Search for the cell housing the specified text and yield its [X, Y] center coordinate. 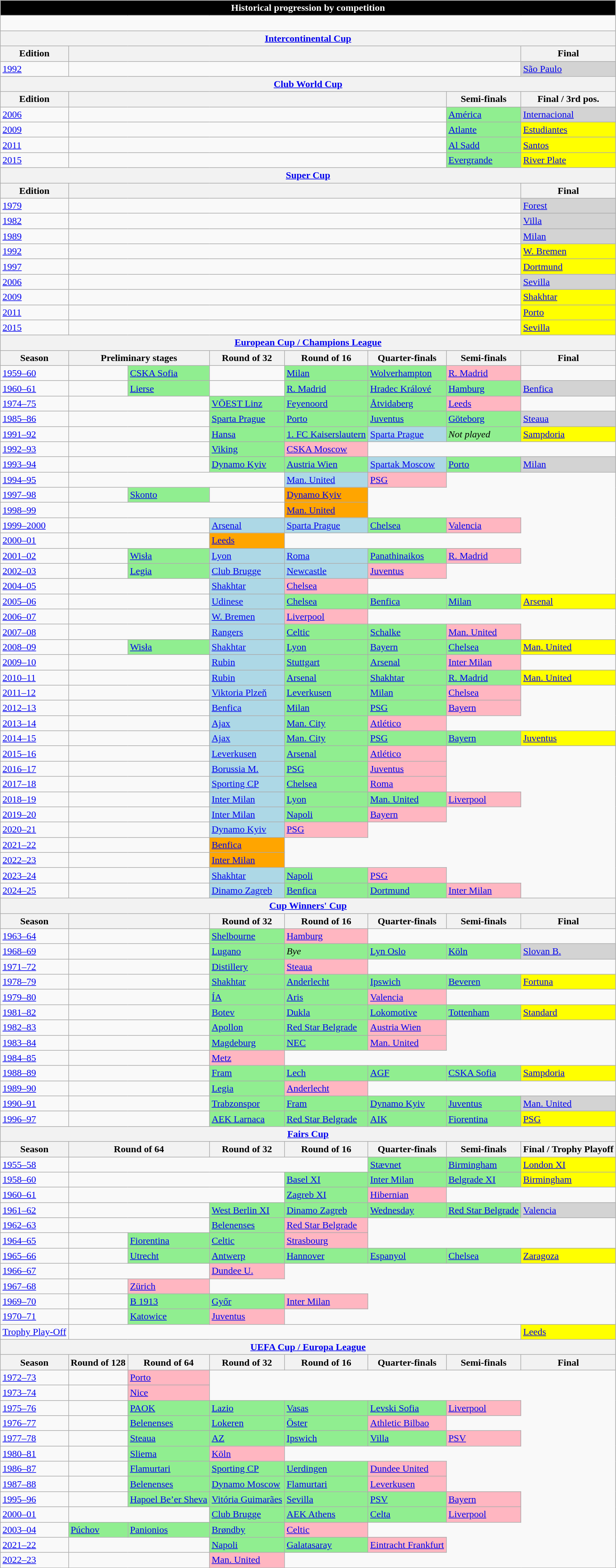
2011–12 [34, 693]
Skonto [169, 495]
1978–79 [34, 982]
Slovan B. [568, 952]
Forest [568, 206]
Al Sadd [484, 145]
Evergrande [484, 160]
2015–16 [34, 754]
AIK [407, 1119]
1955–58 [34, 1165]
2016–17 [34, 769]
Panionios [169, 1530]
Stuttgart [326, 662]
1962–63 [34, 1225]
Brøndby [247, 1530]
Celta [407, 1514]
1993–94 [34, 465]
1986–87 [34, 1469]
Bye [326, 952]
1989 [34, 236]
Cup Winners' Cup [308, 906]
Lierse [169, 388]
Lech [326, 1073]
1992–93 [34, 449]
2007–08 [34, 632]
Santos [568, 145]
Belgrade XI [484, 1180]
Aris [326, 997]
Historical progression by competition [308, 8]
1995–96 [34, 1499]
B 1913 [169, 1301]
2001–02 [34, 556]
1. FC Kaiserslautern [326, 434]
Viktoria Plzeň [247, 693]
Stævnet [407, 1165]
Spartak Moscow [407, 465]
PAOK [169, 1408]
2020–21 [34, 830]
1973–74 [34, 1392]
Round of 128 [98, 1362]
Final / 3rd pos. [568, 99]
Magdeburg [247, 1043]
2024–25 [34, 890]
1979–80 [34, 997]
Espanyol [407, 1256]
UEFA Cup / Europa League [308, 1347]
1996–97 [34, 1119]
Super Cup [308, 175]
Antwerp [247, 1256]
1980–81 [34, 1454]
Udinese [247, 601]
AGF [407, 1073]
2005–06 [34, 601]
Zagreb XI [326, 1195]
Hapoel Be’er Sheva [169, 1499]
2013–14 [34, 723]
1997–98 [34, 495]
Eintracht Frankfurt [407, 1545]
Galatasaray [326, 1545]
1958–60 [34, 1180]
Hannover [326, 1256]
1965–66 [34, 1256]
1991–92 [34, 434]
1982–83 [34, 1027]
Hansa [247, 434]
Lokeren [247, 1423]
América [484, 114]
Shelbourne [247, 936]
Tottenham [484, 1012]
Standard [568, 1012]
Apollon [247, 1027]
Lazio [247, 1408]
Fortuna [568, 982]
Intercontinental Cup [308, 38]
2004–05 [34, 586]
2018–19 [34, 799]
Estudiantes [568, 130]
1966–67 [34, 1271]
VÖEST Linz [247, 403]
Viking [247, 449]
2009–10 [34, 662]
1964–65 [34, 1241]
Final / Trophy Playoff [568, 1149]
1984–85 [34, 1058]
River Plate [568, 160]
1963–64 [34, 936]
2008–09 [34, 647]
1971–72 [34, 967]
Basel XI [326, 1180]
Atlante [484, 130]
Trophy Play-Off [34, 1332]
1988–89 [34, 1073]
1990–91 [34, 1103]
Zürich [169, 1286]
1961–62 [34, 1210]
Åtvidaberg [407, 403]
1979 [34, 206]
1998–99 [34, 510]
London XI [568, 1165]
1994–95 [34, 480]
2023–24 [34, 875]
AEK Athens [326, 1514]
1989–90 [34, 1088]
Zaragoza [568, 1256]
Fairs Cup [308, 1134]
Katowice [169, 1317]
Dynamo Moscow [247, 1484]
Dukla [326, 1012]
Borussia M. [247, 769]
2012–13 [34, 708]
1976–77 [34, 1423]
1959–60 [34, 373]
Uerdingen [326, 1469]
AZ [247, 1438]
Lugano [247, 952]
1997 [34, 267]
Not played [484, 434]
Wolverhampton [407, 373]
Dundee United [407, 1469]
2010–11 [34, 678]
2003–04 [34, 1530]
2014–15 [34, 738]
2002–03 [34, 571]
Feyenoord [326, 403]
Newcastle [326, 571]
Strasbourg [326, 1241]
1970–71 [34, 1317]
Trabzonspor [247, 1103]
NEC [326, 1043]
Distillery [247, 967]
Sliema [169, 1454]
1972–73 [34, 1377]
2019–20 [34, 814]
Púchov [98, 1530]
West Berlin XI [247, 1210]
Öster [326, 1423]
1967–68 [34, 1286]
1999–2000 [34, 525]
Győr [247, 1301]
Göteborg [484, 419]
São Paulo [568, 69]
Wednesday [407, 1210]
European Cup / Champions League [308, 343]
Botev [247, 1012]
1968–69 [34, 952]
Athletic Bilbao [407, 1423]
1983–84 [34, 1043]
Preliminary stages [139, 358]
Nice [169, 1392]
2017–18 [34, 784]
Beveren [484, 982]
CSKA Moscow [326, 449]
Levski Sofia [407, 1408]
Schalke [407, 632]
Vitória Guimarães [247, 1499]
1982 [34, 221]
1969–70 [34, 1301]
Panathinaikos [407, 556]
Rangers [247, 632]
Club World Cup [308, 84]
1975–76 [34, 1408]
Utrecht [169, 1256]
1985–86 [34, 419]
Lokomotive [407, 1012]
1981–82 [34, 1012]
Lyn Oslo [407, 952]
AEK Larnaca [247, 1119]
1987–88 [34, 1484]
Internacional [568, 114]
Hibernian [407, 1195]
2006–07 [34, 616]
1974–75 [34, 403]
ÍA [247, 997]
Dundee U. [247, 1271]
Vasas [326, 1408]
Metz [247, 1058]
1977–78 [34, 1438]
Hradec Králové [407, 388]
